Pinpoint the cell where the given text exists, returning its [x, y] midpoint coordinate. 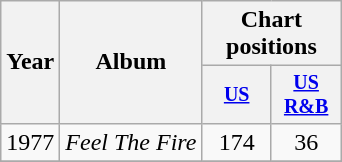
USR&B [306, 94]
Year [30, 62]
Album [131, 62]
1977 [30, 142]
Feel The Fire [131, 142]
36 [306, 142]
174 [236, 142]
US [236, 94]
Chart positions [272, 34]
